From the cell containing the given text, extract its center point as [X, Y] coordinate. 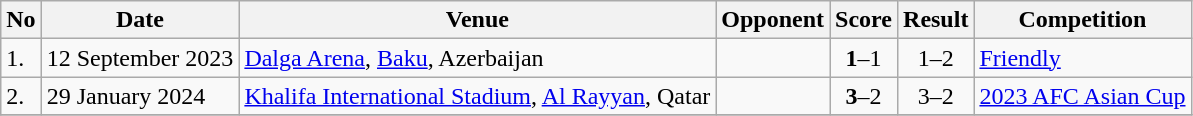
29 January 2024 [140, 96]
Venue [478, 20]
1. [21, 58]
2023 AFC Asian Cup [1082, 96]
Khalifa International Stadium, Al Rayyan, Qatar [478, 96]
Opponent [773, 20]
Competition [1082, 20]
12 September 2023 [140, 58]
Score [864, 20]
Dalga Arena, Baku, Azerbaijan [478, 58]
Friendly [1082, 58]
1–1 [864, 58]
No [21, 20]
1–2 [936, 58]
2. [21, 96]
Result [936, 20]
Date [140, 20]
